Output the [X, Y] coordinate of the center of the cell containing the given text.  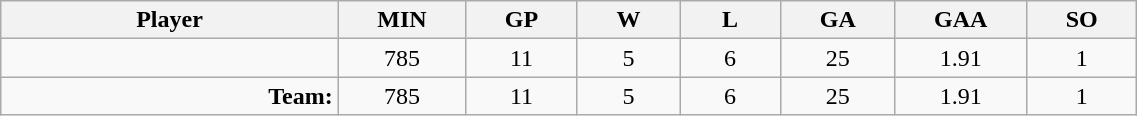
SO [1081, 20]
MIN [402, 20]
GA [838, 20]
GAA [961, 20]
GP [522, 20]
L [730, 20]
Player [170, 20]
W [628, 20]
Team: [170, 96]
